Provide the (x, y) coordinate of the cell's center where the given text is located.  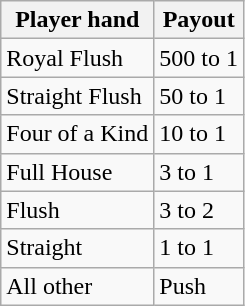
Straight (78, 248)
Flush (78, 210)
Payout (199, 20)
1 to 1 (199, 248)
10 to 1 (199, 134)
Full House (78, 172)
500 to 1 (199, 58)
Four of a Kind (78, 134)
Player hand (78, 20)
Straight Flush (78, 96)
All other (78, 286)
Push (199, 286)
3 to 2 (199, 210)
50 to 1 (199, 96)
3 to 1 (199, 172)
Royal Flush (78, 58)
